Identify which cell holds the provided text, then report its [x, y] central coordinate. 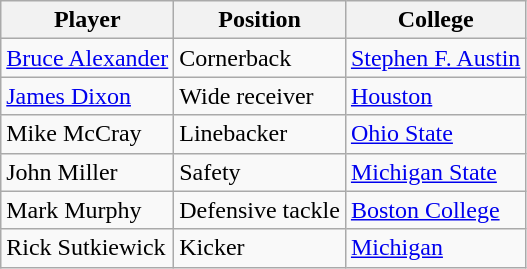
Michigan [435, 248]
Mark Murphy [88, 210]
Cornerback [260, 58]
Player [88, 20]
Wide receiver [260, 96]
Bruce Alexander [88, 58]
Kicker [260, 248]
James Dixon [88, 96]
Linebacker [260, 134]
Houston [435, 96]
Defensive tackle [260, 210]
Rick Sutkiewick [88, 248]
John Miller [88, 172]
College [435, 20]
Ohio State [435, 134]
Stephen F. Austin [435, 58]
Boston College [435, 210]
Position [260, 20]
Safety [260, 172]
Mike McCray [88, 134]
Michigan State [435, 172]
